Pinpoint the cell where the given text exists, returning its [x, y] midpoint coordinate. 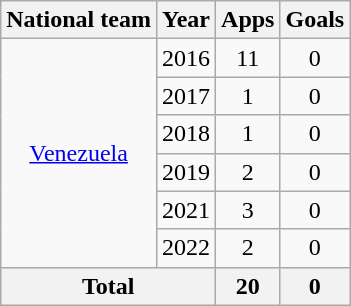
2018 [186, 134]
Goals [315, 20]
Venezuela [79, 153]
3 [248, 210]
2021 [186, 210]
11 [248, 58]
2019 [186, 172]
National team [79, 20]
Apps [248, 20]
2016 [186, 58]
20 [248, 286]
2017 [186, 96]
2022 [186, 248]
Year [186, 20]
Total [108, 286]
